Find where the given text appears and provide that cell's center as (x, y) coordinate. 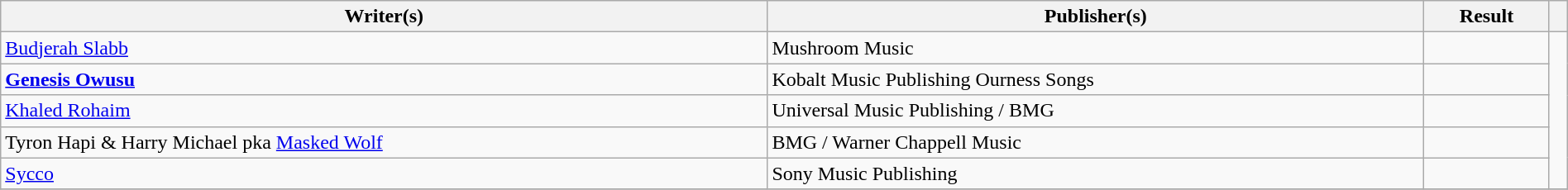
Budjerah Slabb (384, 48)
Kobalt Music Publishing Ourness Songs (1096, 79)
Publisher(s) (1096, 17)
Writer(s) (384, 17)
Tyron Hapi & Harry Michael pka Masked Wolf (384, 142)
Result (1487, 17)
Mushroom Music (1096, 48)
Khaled Rohaim (384, 111)
Sycco (384, 173)
Genesis Owusu (384, 79)
BMG / Warner Chappell Music (1096, 142)
Universal Music Publishing / BMG (1096, 111)
Sony Music Publishing (1096, 173)
